Return [x, y] of the center of cell containing provided text 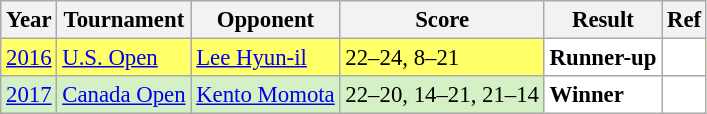
Canada Open [124, 95]
Kento Momota [266, 95]
2017 [29, 95]
2016 [29, 58]
Winner [602, 95]
Score [442, 20]
Ref [684, 20]
U.S. Open [124, 58]
Year [29, 20]
22–20, 14–21, 21–14 [442, 95]
Tournament [124, 20]
22–24, 8–21 [442, 58]
Runner-up [602, 58]
Result [602, 20]
Lee Hyun-il [266, 58]
Opponent [266, 20]
